Return the [x, y] coordinate for the center point of the cell that contains the specified text.  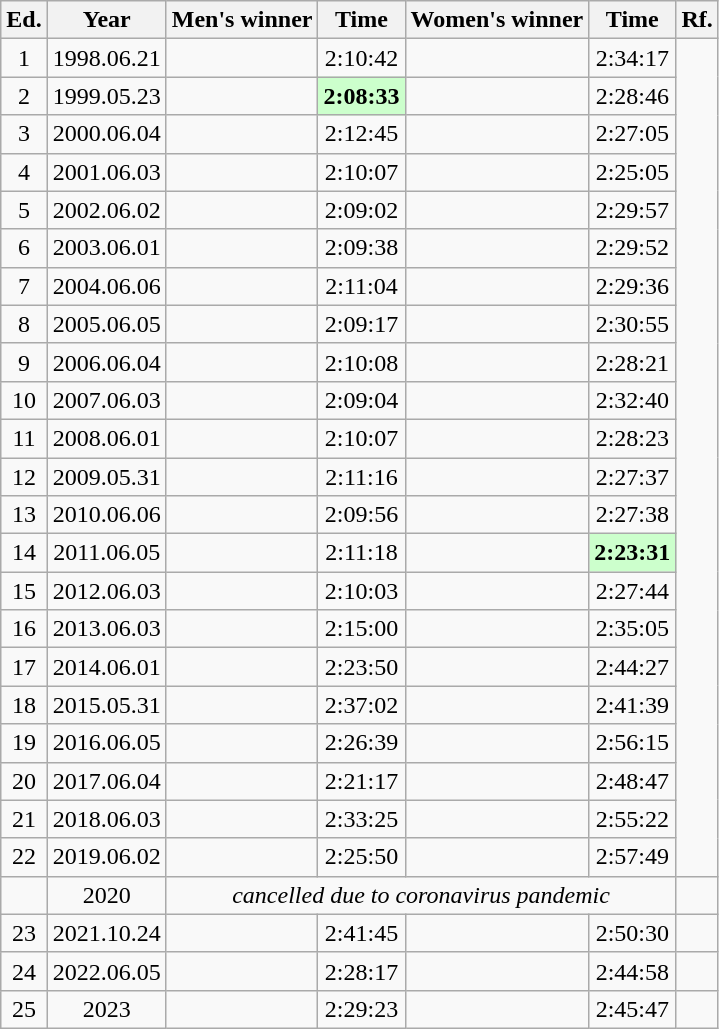
19 [24, 743]
2:10:03 [362, 591]
14 [24, 553]
2005.06.05 [106, 324]
Men's winner [242, 20]
9 [24, 362]
2017.06.04 [106, 781]
2:29:23 [362, 1009]
2:27:38 [632, 515]
2:11:04 [362, 286]
8 [24, 324]
Year [106, 20]
2:23:50 [362, 667]
2:11:18 [362, 553]
3 [24, 134]
2:34:17 [632, 58]
2:12:45 [362, 134]
2022.06.05 [106, 971]
2015.05.31 [106, 705]
2001.06.03 [106, 172]
2011.06.05 [106, 553]
2023 [106, 1009]
2:28:21 [632, 362]
22 [24, 857]
2:25:05 [632, 172]
2013.06.03 [106, 629]
Women's winner [497, 20]
2:27:44 [632, 591]
18 [24, 705]
2002.06.02 [106, 210]
2010.06.06 [106, 515]
2:30:55 [632, 324]
17 [24, 667]
2:29:36 [632, 286]
2:29:52 [632, 248]
2016.06.05 [106, 743]
12 [24, 477]
2004.06.06 [106, 286]
2006.06.04 [106, 362]
2019.06.02 [106, 857]
2012.06.03 [106, 591]
1999.05.23 [106, 96]
2009.05.31 [106, 477]
2:55:22 [632, 819]
20 [24, 781]
2:41:39 [632, 705]
2:56:15 [632, 743]
2:32:40 [632, 400]
15 [24, 591]
cancelled due to coronavirus pandemic [421, 895]
21 [24, 819]
2:10:42 [362, 58]
2:33:25 [362, 819]
2:27:37 [632, 477]
7 [24, 286]
2003.06.01 [106, 248]
6 [24, 248]
16 [24, 629]
2021.10.24 [106, 933]
1 [24, 58]
2:29:57 [632, 210]
2:50:30 [632, 933]
2:09:02 [362, 210]
11 [24, 438]
2014.06.01 [106, 667]
2:09:17 [362, 324]
1998.06.21 [106, 58]
2007.06.03 [106, 400]
2020 [106, 895]
2:27:05 [632, 134]
2:10:08 [362, 362]
2:15:00 [362, 629]
25 [24, 1009]
2008.06.01 [106, 438]
2:11:16 [362, 477]
2:35:05 [632, 629]
2:37:02 [362, 705]
2000.06.04 [106, 134]
2:28:17 [362, 971]
2:23:31 [632, 553]
2:08:33 [362, 96]
2:44:27 [632, 667]
10 [24, 400]
2 [24, 96]
2:48:47 [632, 781]
2:26:39 [362, 743]
2:41:45 [362, 933]
24 [24, 971]
2:09:56 [362, 515]
2:09:38 [362, 248]
23 [24, 933]
13 [24, 515]
2:25:50 [362, 857]
2:44:58 [632, 971]
2:28:23 [632, 438]
2:57:49 [632, 857]
2:21:17 [362, 781]
2:09:04 [362, 400]
Rf. [697, 20]
2018.06.03 [106, 819]
2:45:47 [632, 1009]
5 [24, 210]
2:28:46 [632, 96]
Ed. [24, 20]
4 [24, 172]
